Output the [x, y] coordinate of the center of the cell containing the given text.  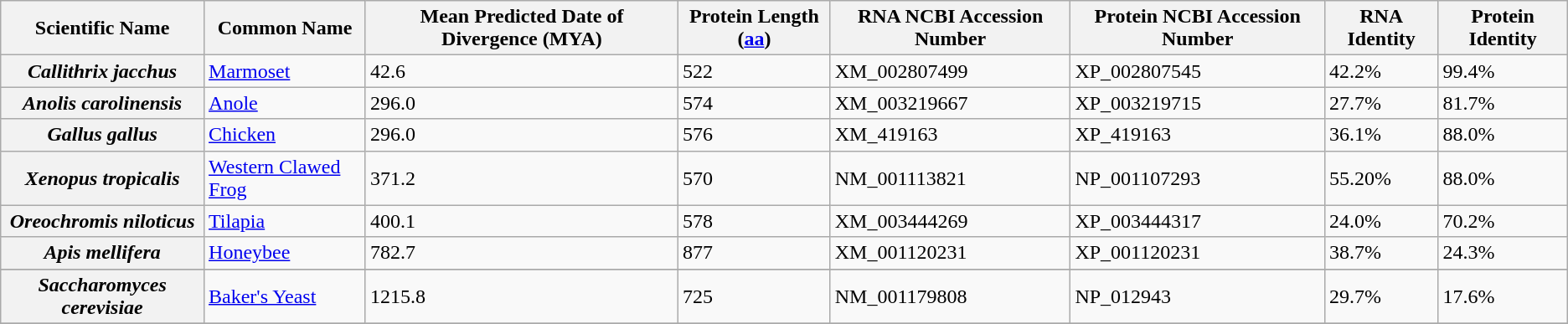
Marmoset [285, 71]
522 [755, 71]
Protein Identity [1503, 28]
Chicken [285, 135]
725 [755, 296]
Callithrix jacchus [102, 71]
570 [755, 177]
81.7% [1503, 103]
Xenopus tropicalis [102, 177]
27.7% [1380, 103]
Western Clawed Frog [285, 177]
36.1% [1380, 135]
XP_001120231 [1198, 253]
55.20% [1380, 177]
RNA Identity [1380, 28]
Common Name [285, 28]
NM_001113821 [950, 177]
Apis mellifera [102, 253]
29.7% [1380, 296]
XP_419163 [1198, 135]
XP_003444317 [1198, 221]
782.7 [521, 253]
70.2% [1503, 221]
38.7% [1380, 253]
371.2 [521, 177]
Scientific Name [102, 28]
576 [755, 135]
24.0% [1380, 221]
99.4% [1503, 71]
400.1 [521, 221]
Protein NCBI Accession Number [1198, 28]
RNA NCBI Accession Number [950, 28]
Baker's Yeast [285, 296]
Protein Length (aa) [755, 28]
42.2% [1380, 71]
24.3% [1503, 253]
Tilapia [285, 221]
NM_001179808 [950, 296]
Anolis carolinensis [102, 103]
574 [755, 103]
Oreochromis niloticus [102, 221]
XM_003219667 [950, 103]
NP_012943 [1198, 296]
1215.8 [521, 296]
578 [755, 221]
XP_003219715 [1198, 103]
XM_002807499 [950, 71]
XM_003444269 [950, 221]
42.6 [521, 71]
NP_001107293 [1198, 177]
17.6% [1503, 296]
Saccharomyces cerevisiae [102, 296]
Anole [285, 103]
XM_419163 [950, 135]
XM_001120231 [950, 253]
Honeybee [285, 253]
XP_002807545 [1198, 71]
Gallus gallus [102, 135]
877 [755, 253]
Mean Predicted Date of Divergence (MYA) [521, 28]
